Detect which cell encompasses the target text, then output its (x, y) center coordinate. 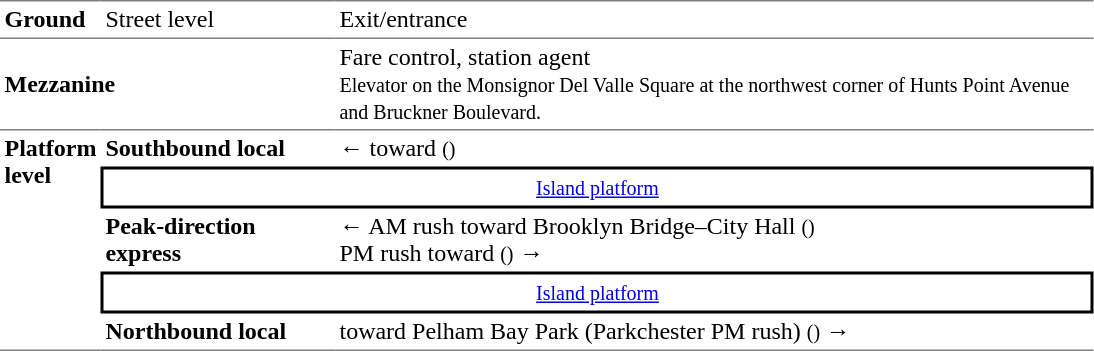
Exit/entrance (714, 19)
← toward () (714, 148)
Fare control, station agent Elevator on the Monsignor Del Valle Square at the northwest corner of Hunts Point Avenue and Bruckner Boulevard. (714, 84)
Platform level (50, 240)
Southbound local (218, 148)
Peak-direction express (218, 240)
Mezzanine (168, 84)
Ground (50, 19)
← AM rush toward Brooklyn Bridge–City Hall () PM rush toward () → (714, 240)
Street level (218, 19)
